Return (x, y) of the center of cell containing provided text 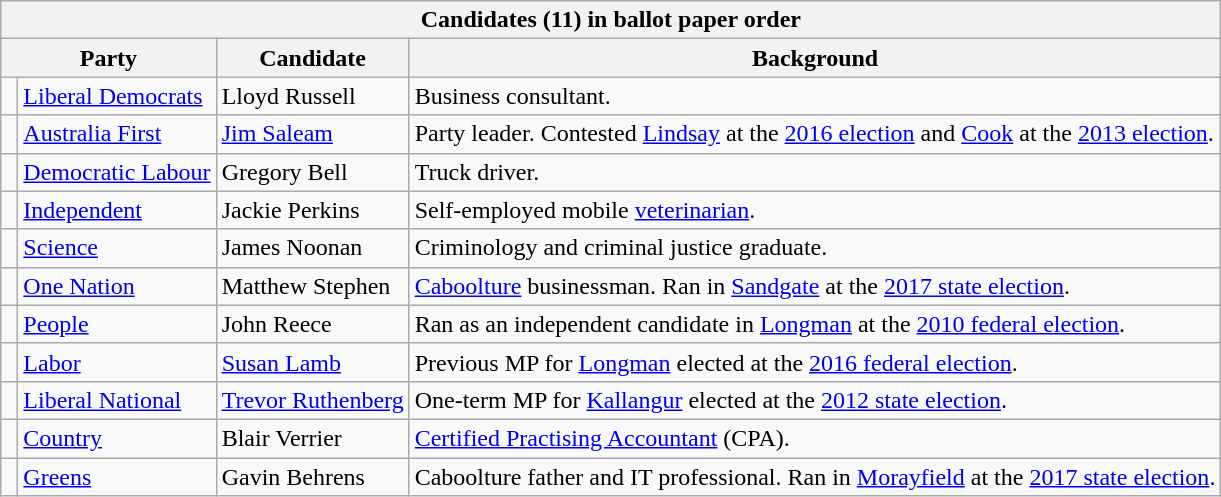
Trevor Ruthenberg (312, 400)
Caboolture businessman. Ran in Sandgate at the 2017 state election. (815, 286)
John Reece (312, 324)
Country (117, 438)
Gregory Bell (312, 172)
One-term MP for Kallangur elected at the 2012 state election. (815, 400)
Independent (117, 210)
One Nation (117, 286)
Self-employed mobile veterinarian. (815, 210)
Lloyd Russell (312, 96)
Business consultant. (815, 96)
Jim Saleam (312, 134)
Party (108, 58)
Truck driver. (815, 172)
Liberal Democrats (117, 96)
Criminology and criminal justice graduate. (815, 248)
Matthew Stephen (312, 286)
Democratic Labour (117, 172)
Liberal National (117, 400)
Australia First (117, 134)
Certified Practising Accountant (CPA). (815, 438)
Blair Verrier (312, 438)
Labor (117, 362)
Candidates (11) in ballot paper order (611, 20)
Science (117, 248)
Background (815, 58)
Ran as an independent candidate in Longman at the 2010 federal election. (815, 324)
Candidate (312, 58)
Gavin Behrens (312, 477)
Previous MP for Longman elected at the 2016 federal election. (815, 362)
Caboolture father and IT professional. Ran in Morayfield at the 2017 state election. (815, 477)
Greens (117, 477)
Susan Lamb (312, 362)
Party leader. Contested Lindsay at the 2016 election and Cook at the 2013 election. (815, 134)
Jackie Perkins (312, 210)
James Noonan (312, 248)
People (117, 324)
